Find where the given text appears and provide that cell's center as (x, y) coordinate. 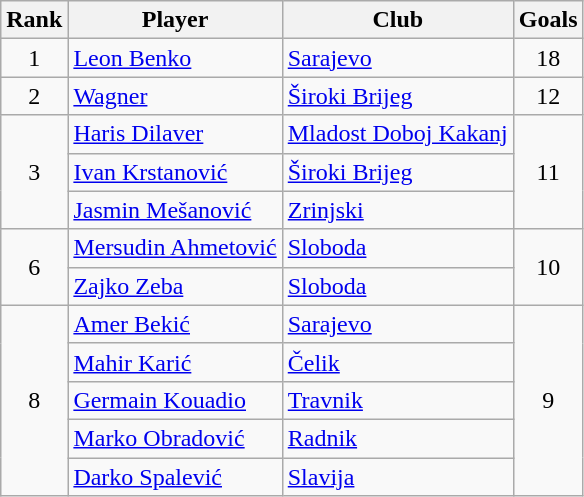
Ivan Krstanović (175, 172)
12 (548, 96)
Čelik (398, 362)
Haris Dilaver (175, 134)
Mahir Karić (175, 362)
Darko Spalević (175, 477)
Wagner (175, 96)
Leon Benko (175, 58)
Player (175, 20)
Mersudin Ahmetović (175, 248)
6 (34, 267)
Germain Kouadio (175, 400)
Jasmin Mešanović (175, 210)
10 (548, 267)
Travnik (398, 400)
9 (548, 400)
Amer Bekić (175, 324)
1 (34, 58)
8 (34, 400)
18 (548, 58)
Club (398, 20)
11 (548, 172)
Slavija (398, 477)
Mladost Doboj Kakanj (398, 134)
Zrinjski (398, 210)
3 (34, 172)
Rank (34, 20)
2 (34, 96)
Goals (548, 20)
Marko Obradović (175, 438)
Radnik (398, 438)
Zajko Zeba (175, 286)
